Determine the [X, Y] coordinate at the center of the cell enclosing the given text.  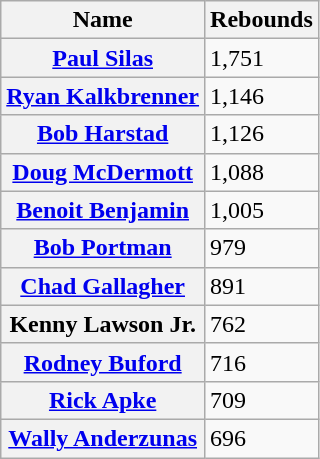
709 [262, 400]
891 [262, 286]
Bob Portman [103, 248]
1,146 [262, 96]
Name [103, 20]
1,005 [262, 210]
1,126 [262, 134]
Rick Apke [103, 400]
Bob Harstad [103, 134]
Chad Gallagher [103, 286]
762 [262, 324]
716 [262, 362]
Paul Silas [103, 58]
1,751 [262, 58]
Kenny Lawson Jr. [103, 324]
Wally Anderzunas [103, 438]
Rebounds [262, 20]
Rodney Buford [103, 362]
696 [262, 438]
1,088 [262, 172]
Ryan Kalkbrenner [103, 96]
979 [262, 248]
Doug McDermott [103, 172]
Benoit Benjamin [103, 210]
